Determine the [X, Y] coordinate at the center of the cell enclosing the given text.  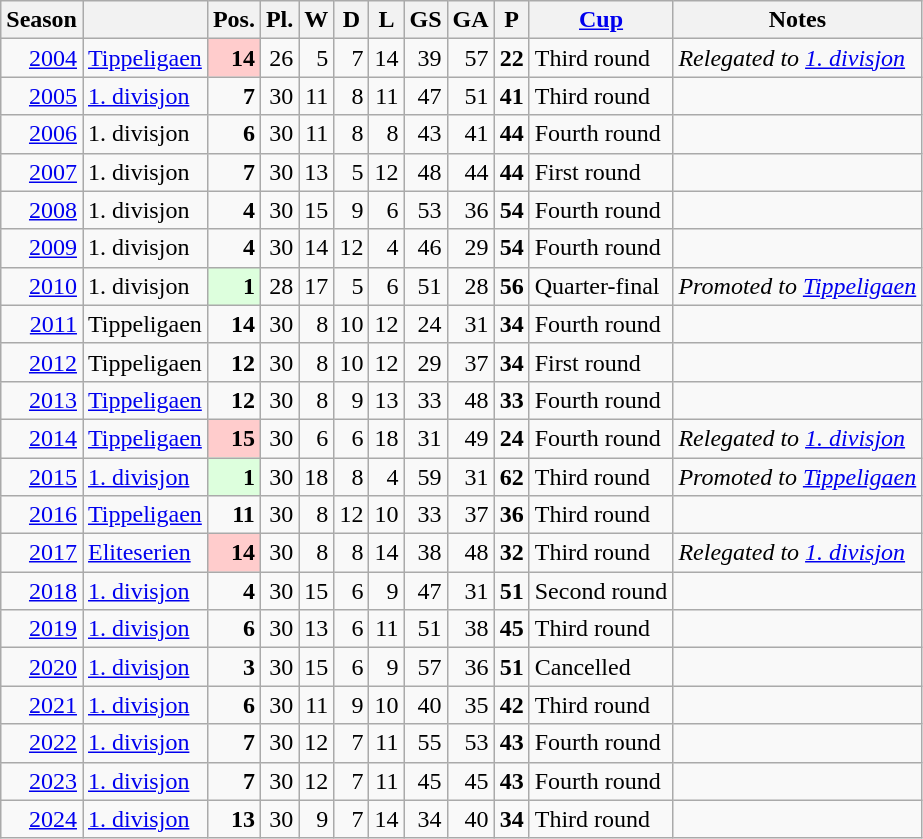
2017 [42, 553]
L [386, 20]
2011 [42, 324]
49 [470, 438]
32 [512, 553]
GA [470, 20]
2009 [42, 248]
Cancelled [601, 667]
Pl. [279, 20]
2014 [42, 438]
Pos. [234, 20]
3 [234, 667]
2010 [42, 286]
Quarter-final [601, 286]
Eliteserien [144, 553]
22 [512, 58]
46 [426, 248]
Season [42, 20]
2018 [42, 591]
2005 [42, 96]
2021 [42, 705]
2016 [42, 515]
Notes [798, 20]
2006 [42, 134]
GS [426, 20]
2013 [42, 400]
2004 [42, 58]
P [512, 20]
35 [470, 705]
Second round [601, 591]
W [316, 20]
2019 [42, 629]
2007 [42, 172]
2022 [42, 743]
39 [426, 58]
D [352, 20]
2024 [42, 819]
17 [316, 286]
56 [512, 286]
Cup [601, 20]
2008 [42, 210]
55 [426, 743]
42 [512, 705]
2020 [42, 667]
62 [512, 477]
2015 [42, 477]
2023 [42, 781]
59 [426, 477]
26 [279, 58]
2012 [42, 362]
